Find where the given text appears and provide that cell's center as [x, y] coordinate. 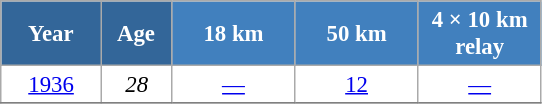
12 [356, 85]
4 × 10 km relay [480, 34]
28 [136, 85]
Year [52, 34]
50 km [356, 34]
1936 [52, 85]
18 km [234, 34]
Age [136, 34]
